Find where the given text appears and provide that cell's center as [x, y] coordinate. 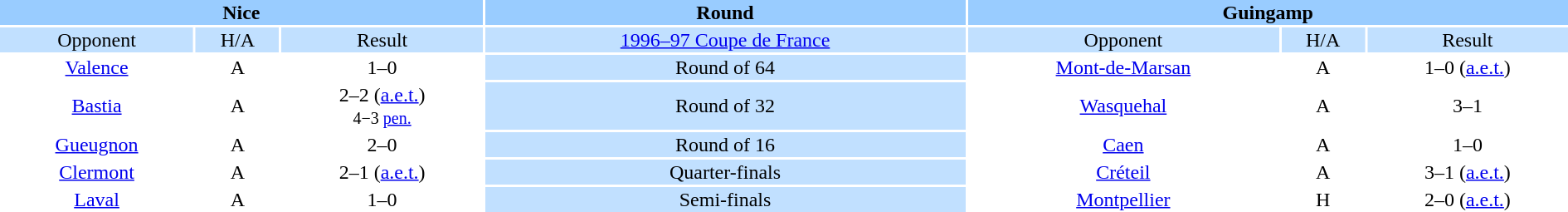
Nice [241, 12]
1–0 (a.e.t.) [1468, 67]
1996–97 Coupe de France [725, 40]
2–2 (a.e.t.) 4−3 pen. [382, 106]
Valence [96, 67]
3–1 (a.e.t.) [1468, 172]
2–0 [382, 145]
2–1 (a.e.t.) [382, 172]
Guingamp [1268, 12]
Round of 32 [725, 106]
Semi-finals [725, 200]
Gueugnon [96, 145]
Mont-de-Marsan [1123, 67]
Bastia [96, 106]
Quarter-finals [725, 172]
Round of 16 [725, 145]
Créteil [1123, 172]
Caen [1123, 145]
Clermont [96, 172]
Wasquehal [1123, 106]
3–1 [1468, 106]
Laval [96, 200]
H [1322, 200]
Montpellier [1123, 200]
Round [725, 12]
2–0 (a.e.t.) [1468, 200]
Round of 64 [725, 67]
